Provide the [X, Y] coordinate of the cell's center where the given text is located.  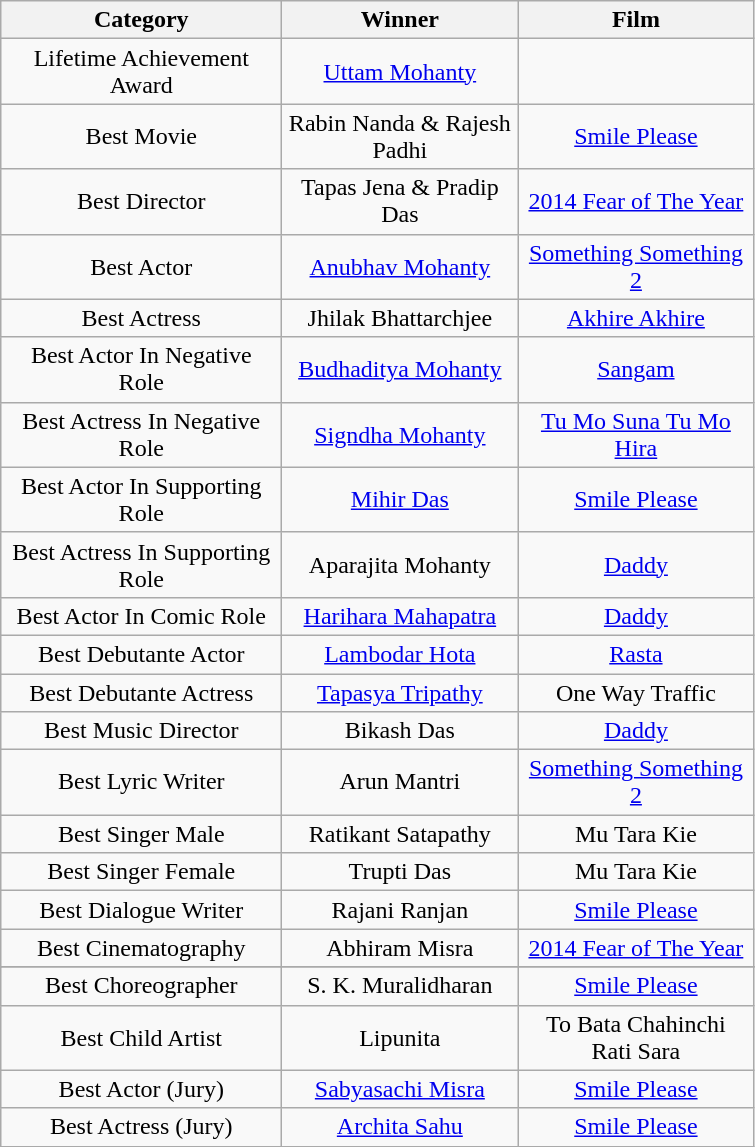
Aparajita Mohanty [400, 564]
Anubhav Mohanty [400, 266]
Jhilak Bhattarchjee [400, 318]
Tapasya Tripathy [400, 693]
Best Actor In Supporting Role [142, 500]
One Way Traffic [636, 693]
Sangam [636, 370]
Arun Mantri [400, 782]
Rabin Nanda & Rajesh Padhi [400, 136]
Category [142, 20]
S. K. Muralidharan [400, 986]
Akhire Akhire [636, 318]
Trupti Das [400, 872]
Best Choreographer [142, 986]
Best Dialogue Writer [142, 910]
Best Singer Female [142, 872]
Winner [400, 20]
Best Movie [142, 136]
Rajani Ranjan [400, 910]
Best Lyric Writer [142, 782]
Best Music Director [142, 731]
Archita Sahu [400, 1127]
Best Singer Male [142, 834]
Abhiram Misra [400, 948]
Lipunita [400, 1038]
Lambodar Hota [400, 654]
Best Debutante Actor [142, 654]
Best Actress In Supporting Role [142, 564]
Harihara Mahapatra [400, 616]
Best Child Artist [142, 1038]
Best Actor In Comic Role [142, 616]
To Bata Chahinchi Rati Sara [636, 1038]
Budhaditya Mohanty [400, 370]
Film [636, 20]
Best Debutante Actress [142, 693]
Best Director [142, 202]
Tapas Jena & Pradip Das [400, 202]
Best Actress In Negative Role [142, 434]
Bikash Das [400, 731]
Best Actor In Negative Role [142, 370]
Uttam Mohanty [400, 72]
Ratikant Satapathy [400, 834]
Lifetime Achievement Award [142, 72]
Rasta [636, 654]
Mihir Das [400, 500]
Best Actor [142, 266]
Best Actor (Jury) [142, 1089]
Best Cinematography [142, 948]
Sabyasachi Misra [400, 1089]
Best Actress (Jury) [142, 1127]
Tu Mo Suna Tu Mo Hira [636, 434]
Best Actress [142, 318]
Signdha Mohanty [400, 434]
